Pinpoint the cell where the given text exists, returning its (X, Y) midpoint coordinate. 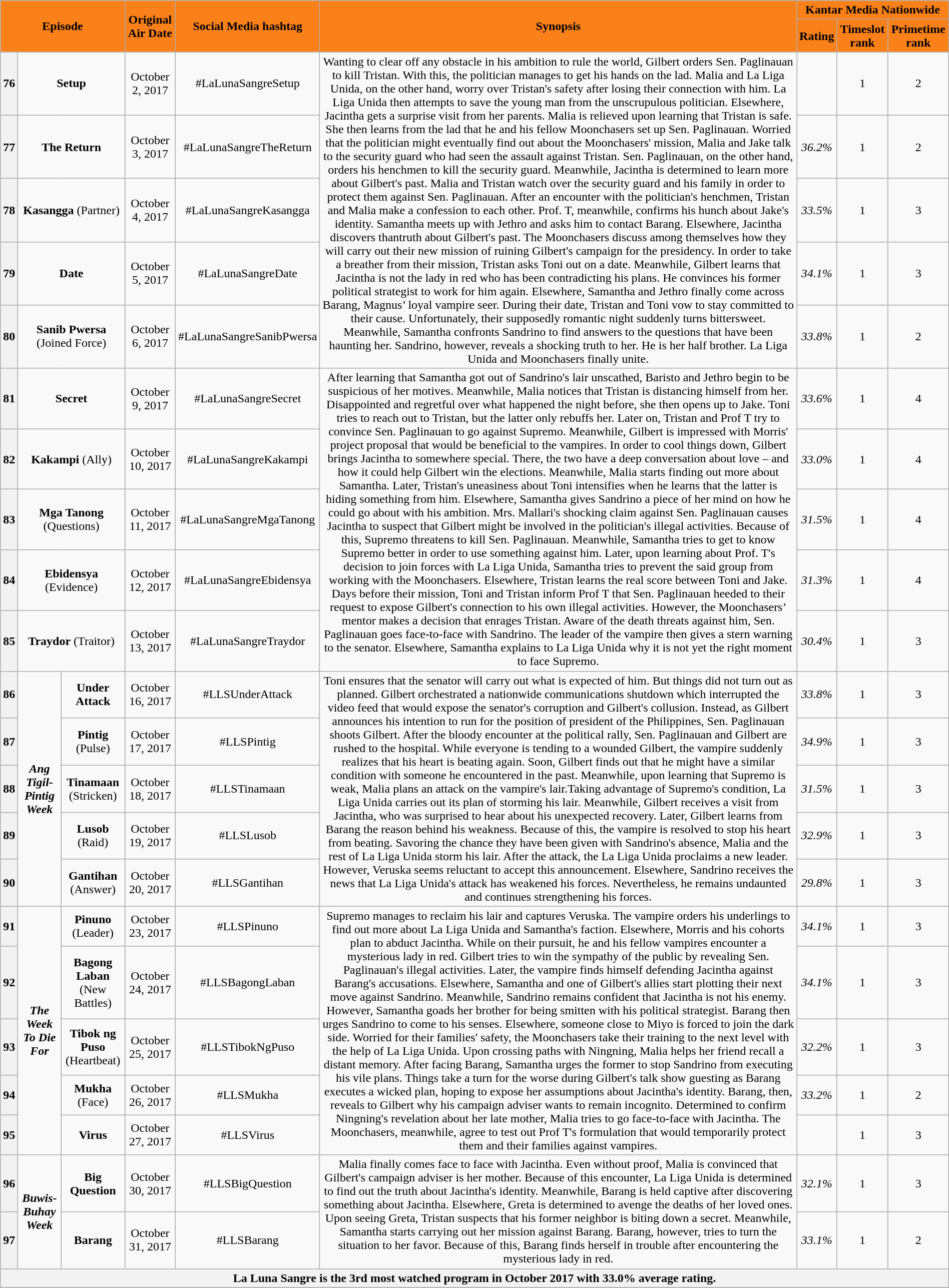
October 31, 2017 (150, 1240)
Lusob (Raid) (93, 836)
84 (9, 580)
#LaLunaSangreKasangga (248, 210)
Virus (93, 1135)
Episode (63, 26)
Pinuno (Leader) (93, 926)
Big Question (93, 1183)
#LaLunaSangreTheReturn (248, 147)
33.6% (817, 398)
October 17, 2017 (150, 742)
Secret (71, 398)
#LLSUnderAttack (248, 695)
96 (9, 1183)
31.3% (817, 580)
Kakampi (Ally) (71, 459)
#LLSTibokNgPuso (248, 1047)
#LLSPintig (248, 742)
October 27, 2017 (150, 1135)
33.2% (817, 1095)
30.4% (817, 640)
77 (9, 147)
The Week To Die For (40, 1031)
Bagong Laban (New Battles) (93, 983)
Rating (817, 36)
#LLSMukha (248, 1095)
94 (9, 1095)
Pintig (Pulse) (93, 742)
#LaLunaSangreDate (248, 273)
Mukha (Face) (93, 1095)
92 (9, 983)
87 (9, 742)
#LLSPinuno (248, 926)
Primetime rank (918, 36)
October 12, 2017 (150, 580)
Kasangga (Partner) (71, 210)
Social Media hashtag (248, 26)
Gantihan (Answer) (93, 883)
Date (71, 273)
Synopsis (559, 26)
32.9% (817, 836)
#LaLunaSangreMgaTanong (248, 519)
October 19, 2017 (150, 836)
October 18, 2017 (150, 789)
Ebidensya (Evidence) (71, 580)
#LaLunaSangreEbidensya (248, 580)
Mga Tanong (Questions) (71, 519)
October 20, 2017 (150, 883)
90 (9, 883)
80 (9, 336)
34.9% (817, 742)
#LaLunaSangreSecret (248, 398)
89 (9, 836)
33.5% (817, 210)
October 23, 2017 (150, 926)
85 (9, 640)
#LLSBigQuestion (248, 1183)
October 13, 2017 (150, 640)
Kantar Media Nationwide (873, 10)
#LLSLusob (248, 836)
#LaLunaSangreTraydor (248, 640)
October 30, 2017 (150, 1183)
Sanib Pwersa (Joined Force) (71, 336)
La Luna Sangre is the 3rd most watched program in October 2017 with 33.0% average rating. (474, 1278)
#LLSBagongLaban (248, 983)
33.1% (817, 1240)
October 6, 2017 (150, 336)
Buwis-Buhay Week (40, 1212)
October 16, 2017 (150, 695)
October 26, 2017 (150, 1095)
#LLSGantihan (248, 883)
#LaLunaSangreSetup (248, 84)
October 2, 2017 (150, 84)
29.8% (817, 883)
Traydor (Traitor) (71, 640)
#LaLunaSangreKakampi (248, 459)
Tibok ng Puso (Heartbeat) (93, 1047)
Timeslot rank (862, 36)
#LLSBarang (248, 1240)
Tinamaan (Stricken) (93, 789)
October 25, 2017 (150, 1047)
95 (9, 1135)
Under Attack (93, 695)
78 (9, 210)
October 5, 2017 (150, 273)
81 (9, 398)
The Return (71, 147)
82 (9, 459)
83 (9, 519)
Original Air Date (150, 26)
79 (9, 273)
October 10, 2017 (150, 459)
76 (9, 84)
Setup (71, 84)
32.1% (817, 1183)
October 4, 2017 (150, 210)
36.2% (817, 147)
October 11, 2017 (150, 519)
86 (9, 695)
93 (9, 1047)
October 9, 2017 (150, 398)
88 (9, 789)
October 24, 2017 (150, 983)
#LaLunaSangreSanibPwersa (248, 336)
#LLSTinamaan (248, 789)
33.0% (817, 459)
Ang Tigil-Pintig Week (40, 789)
91 (9, 926)
Barang (93, 1240)
#LLSVirus (248, 1135)
97 (9, 1240)
32.2% (817, 1047)
October 3, 2017 (150, 147)
